Locate the cell with the specified text and output its (x, y) center coordinate. 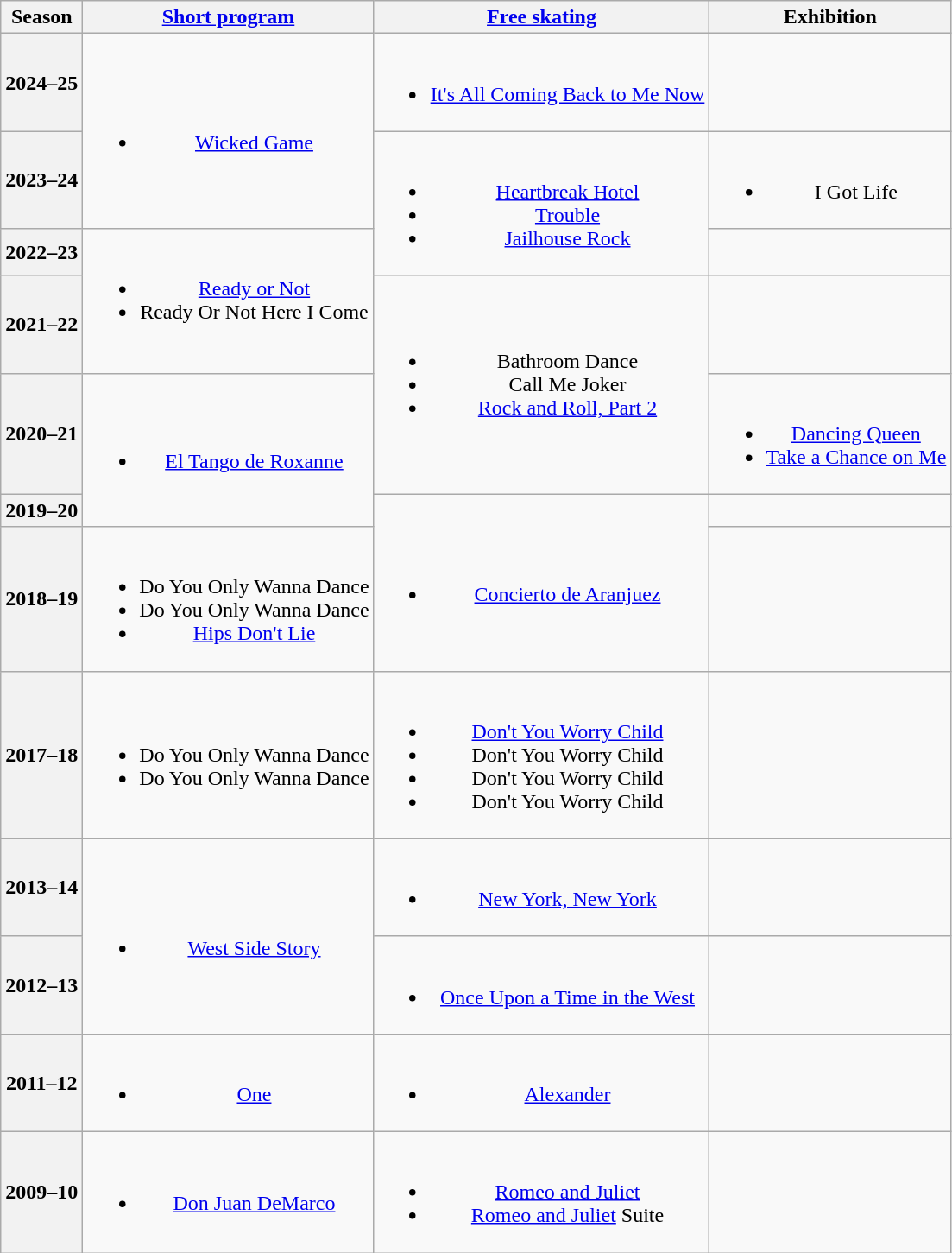
Heartbreak Hotel Trouble Jailhouse Rock (542, 204)
Do You Only Wanna Dance Do You Only Wanna Dance (228, 755)
Concierto de Aranjuez (542, 582)
2009–10 (41, 1192)
Do You Only Wanna Dance Do You Only Wanna Dance Hips Don't Lie (228, 599)
2011–12 (41, 1083)
Dancing QueenTake a Chance on Me (830, 433)
2020–21 (41, 433)
Don Juan DeMarco (228, 1192)
2019–20 (41, 510)
Once Upon a Time in the West (542, 984)
2021–22 (41, 325)
Bathroom DanceCall Me Joker Rock and Roll, Part 2 (542, 385)
Short program (228, 17)
New York, New York (542, 888)
Season (41, 17)
I Got Life (830, 180)
2017–18 (41, 755)
Romeo and Juliet Romeo and Juliet Suite (542, 1192)
Alexander (542, 1083)
2012–13 (41, 984)
Free skating (542, 17)
2013–14 (41, 888)
El Tango de Roxanne (228, 450)
2018–19 (41, 599)
Wicked Game (228, 131)
West Side Story (228, 936)
2022–23 (41, 252)
2024–25 (41, 83)
One (228, 1083)
Exhibition (830, 17)
It's All Coming Back to Me Now (542, 83)
2023–24 (41, 180)
Ready or Not Ready Or Not Here I Come (228, 301)
Don't You Worry Child Don't You Worry Child Don't You Worry Child Don't You Worry Child (542, 755)
